From the cell containing the given text, extract its center point as [x, y] coordinate. 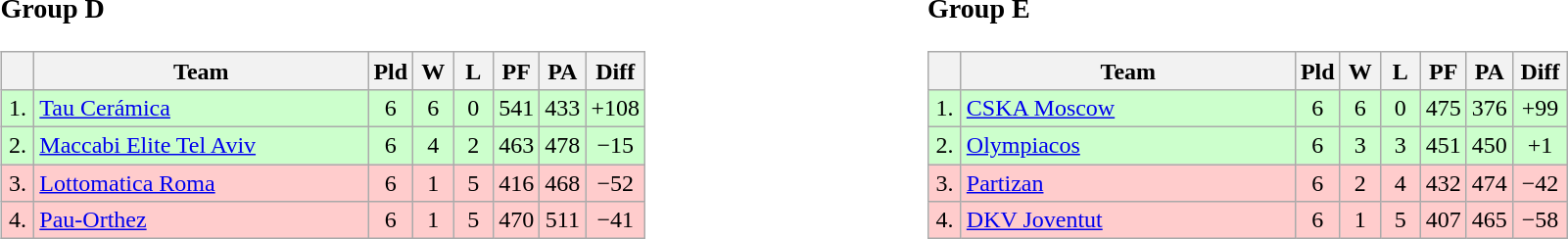
541 [517, 108]
−58 [1540, 220]
451 [1444, 146]
463 [517, 146]
432 [1444, 183]
475 [1444, 108]
407 [1444, 220]
470 [517, 220]
433 [562, 108]
−42 [1540, 183]
450 [1489, 146]
Lottomatica Roma [202, 183]
−41 [615, 220]
468 [562, 183]
−15 [615, 146]
Pau-Orthez [202, 220]
+99 [1540, 108]
416 [517, 183]
Maccabi Elite Tel Aviv [202, 146]
−52 [615, 183]
Partizan [1128, 183]
511 [562, 220]
465 [1489, 220]
DKV Joventut [1128, 220]
474 [1489, 183]
376 [1489, 108]
478 [562, 146]
+108 [615, 108]
CSKA Moscow [1128, 108]
+1 [1540, 146]
Tau Cerámica [202, 108]
Olympiacos [1128, 146]
